Provide the [x, y] coordinate of the cell's center where the given text is located.  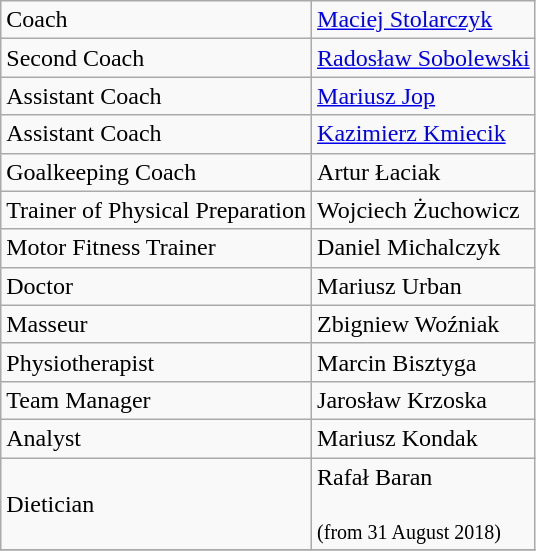
Zbigniew Woźniak [424, 324]
Maciej Stolarczyk [424, 20]
Daniel Michalczyk [424, 248]
Trainer of Physical Preparation [156, 210]
Mariusz Kondak [424, 438]
Jarosław Krzoska [424, 400]
Artur Łaciak [424, 172]
Rafał Baran(from 31 August 2018) [424, 504]
Physiotherapist [156, 362]
Doctor [156, 286]
Masseur [156, 324]
Radosław Sobolewski [424, 58]
Marcin Bisztyga [424, 362]
Wojciech Żuchowicz [424, 210]
Kazimierz Kmiecik [424, 134]
Motor Fitness Trainer [156, 248]
Second Coach [156, 58]
Mariusz Jop [424, 96]
Mariusz Urban [424, 286]
Team Manager [156, 400]
Coach [156, 20]
Goalkeeping Coach [156, 172]
Dietician [156, 504]
Analyst [156, 438]
